Identify which cell holds the provided text, then report its [x, y] central coordinate. 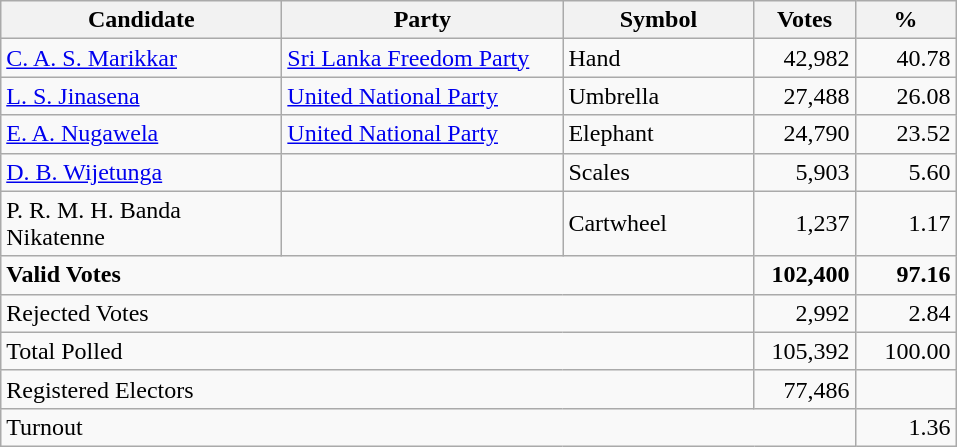
P. R. M. H. Banda Nikatenne [142, 224]
E. A. Nugawela [142, 134]
24,790 [804, 134]
5,903 [804, 172]
5.60 [906, 172]
97.16 [906, 275]
D. B. Wijetunga [142, 172]
1.36 [906, 427]
Rejected Votes [378, 313]
Valid Votes [378, 275]
40.78 [906, 58]
Umbrella [658, 96]
Cartwheel [658, 224]
Registered Electors [378, 389]
1,237 [804, 224]
Symbol [658, 20]
% [906, 20]
77,486 [804, 389]
2,992 [804, 313]
Votes [804, 20]
105,392 [804, 351]
Hand [658, 58]
26.08 [906, 96]
Turnout [428, 427]
2.84 [906, 313]
Party [422, 20]
102,400 [804, 275]
100.00 [906, 351]
L. S. Jinasena [142, 96]
23.52 [906, 134]
27,488 [804, 96]
Scales [658, 172]
1.17 [906, 224]
Sri Lanka Freedom Party [422, 58]
Candidate [142, 20]
C. A. S. Marikkar [142, 58]
Elephant [658, 134]
42,982 [804, 58]
Total Polled [378, 351]
